Capture the cell that displays the provided text and extract its (X, Y) central coordinate. 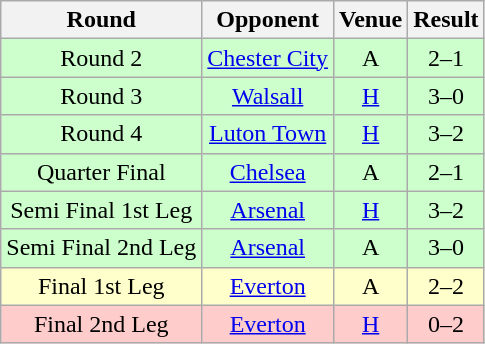
Chelsea (268, 172)
Opponent (268, 20)
2–2 (446, 286)
Quarter Final (102, 172)
Luton Town (268, 134)
0–2 (446, 324)
Round 3 (102, 96)
Walsall (268, 96)
Final 2nd Leg (102, 324)
Round 4 (102, 134)
Semi Final 2nd Leg (102, 248)
Final 1st Leg (102, 286)
Result (446, 20)
Semi Final 1st Leg (102, 210)
Round 2 (102, 58)
Chester City (268, 58)
Venue (371, 20)
Round (102, 20)
